Detect which cell encompasses the target text, then output its (X, Y) center coordinate. 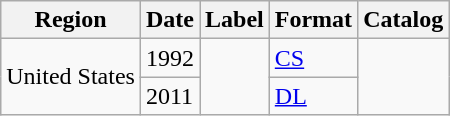
DL (313, 96)
CS (313, 58)
Catalog (404, 20)
Label (235, 20)
1992 (170, 58)
United States (71, 77)
2011 (170, 96)
Date (170, 20)
Format (313, 20)
Region (71, 20)
